Identify which cell holds the provided text, then report its (x, y) central coordinate. 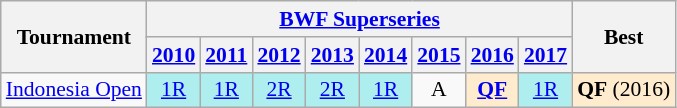
2016 (492, 55)
2013 (332, 55)
A (438, 90)
QF (2016) (624, 90)
2012 (278, 55)
2011 (226, 55)
Indonesia Open (74, 90)
2014 (386, 55)
BWF Superseries (360, 19)
2015 (438, 55)
2017 (546, 55)
QF (492, 90)
Tournament (74, 36)
Best (624, 36)
2010 (174, 55)
